Locate the cell with the specified text and output its (x, y) center coordinate. 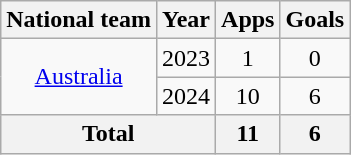
Apps (248, 20)
Australia (79, 77)
National team (79, 20)
10 (248, 96)
11 (248, 134)
1 (248, 58)
Goals (315, 20)
Total (108, 134)
2024 (186, 96)
Year (186, 20)
0 (315, 58)
2023 (186, 58)
